Provide the [x, y] coordinate of the cell's center where the given text is located.  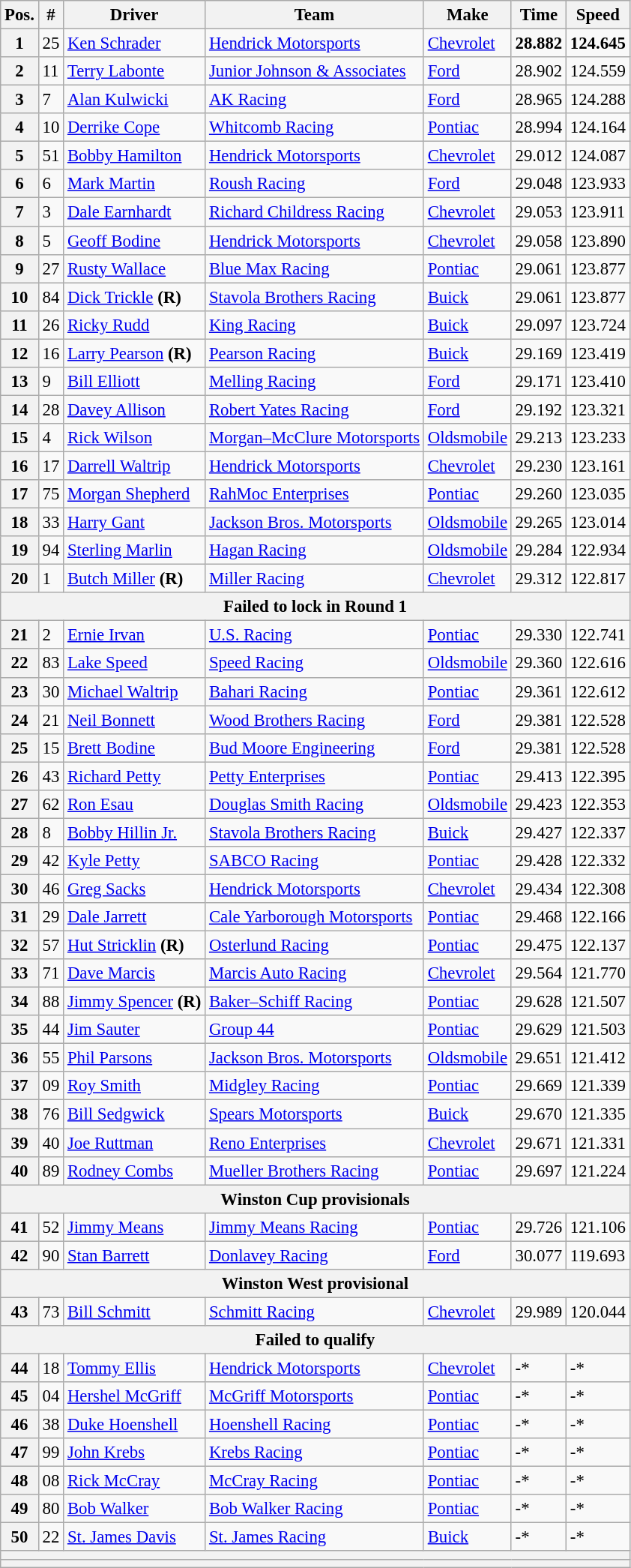
29.726 [538, 1227]
29.475 [538, 946]
Morgan Shepherd [135, 494]
123.321 [598, 409]
Winston West provisional [315, 1284]
24 [19, 720]
29.427 [538, 832]
AK Racing [315, 100]
45 [19, 1396]
122.308 [598, 889]
Bob Walker Racing [315, 1509]
McCray Racing [315, 1481]
88 [51, 1002]
Rick McCray [135, 1481]
Mark Martin [135, 184]
29.097 [538, 325]
09 [51, 1087]
29.651 [538, 1058]
Midgley Racing [315, 1087]
Larry Pearson (R) [135, 353]
28.965 [538, 100]
Alan Kulwicki [135, 100]
29.230 [538, 466]
Winston Cup provisionals [315, 1199]
Jimmy Spencer (R) [135, 1002]
47 [19, 1453]
49 [19, 1509]
Dave Marcis [135, 973]
121.339 [598, 1087]
120.044 [598, 1312]
Ricky Rudd [135, 325]
Brett Bodine [135, 748]
Jim Sauter [135, 1030]
29.171 [538, 382]
Reno Enterprises [315, 1143]
Morgan–McClure Motorsports [315, 438]
Krebs Racing [315, 1453]
83 [51, 664]
29.671 [538, 1143]
76 [51, 1114]
31 [19, 917]
Failed to qualify [315, 1340]
29.213 [538, 438]
29.629 [538, 1030]
Kyle Petty [135, 861]
121.224 [598, 1171]
Geoff Bodine [135, 241]
122.612 [598, 691]
23 [19, 691]
Spears Motorsports [315, 1114]
122.337 [598, 832]
29.053 [538, 212]
84 [51, 297]
29.048 [538, 184]
Group 44 [315, 1030]
Roush Racing [315, 184]
Stan Barrett [135, 1255]
08 [51, 1481]
123.410 [598, 382]
Baker–Schiff Racing [315, 1002]
123.035 [598, 494]
29.468 [538, 917]
Pos. [19, 15]
122.395 [598, 776]
90 [51, 1255]
124.645 [598, 43]
29.192 [538, 409]
29.012 [538, 156]
McGriff Motorsports [315, 1396]
124.559 [598, 71]
Speed [598, 15]
121.335 [598, 1114]
Dick Trickle (R) [135, 297]
Bobby Hillin Jr. [135, 832]
57 [51, 946]
Ken Schrader [135, 43]
Jimmy Means Racing [315, 1227]
U.S. Racing [315, 635]
Melling Racing [315, 382]
Richard Childress Racing [315, 212]
Sterling Marlin [135, 550]
29.284 [538, 550]
Rodney Combs [135, 1171]
Bob Walker [135, 1509]
122.353 [598, 805]
62 [51, 805]
Schmitt Racing [315, 1312]
29.628 [538, 1002]
124.164 [598, 127]
Speed Racing [315, 664]
12 [19, 353]
123.014 [598, 523]
Hut Stricklin (R) [135, 946]
39 [19, 1143]
99 [51, 1453]
Duke Hoenshell [135, 1425]
51 [51, 156]
55 [51, 1058]
Hoenshell Racing [315, 1425]
Rick Wilson [135, 438]
29.989 [538, 1312]
Darrell Waltrip [135, 466]
04 [51, 1396]
Derrike Cope [135, 127]
14 [19, 409]
29.312 [538, 579]
Donlavey Racing [315, 1255]
35 [19, 1030]
Terry Labonte [135, 71]
Driver [135, 15]
30.077 [538, 1255]
Osterlund Racing [315, 946]
29.413 [538, 776]
Petty Enterprises [315, 776]
71 [51, 973]
Pearson Racing [315, 353]
Ron Esau [135, 805]
Junior Johnson & Associates [315, 71]
123.419 [598, 353]
94 [51, 550]
36 [19, 1058]
29.670 [538, 1114]
28.994 [538, 127]
St. James Davis [135, 1537]
48 [19, 1481]
29.361 [538, 691]
124.087 [598, 156]
Jimmy Means [135, 1227]
Bill Elliott [135, 382]
RahMoc Enterprises [315, 494]
Make [468, 15]
29.434 [538, 889]
20 [19, 579]
Time [538, 15]
Michael Waltrip [135, 691]
122.741 [598, 635]
28.902 [538, 71]
123.724 [598, 325]
Richard Petty [135, 776]
123.161 [598, 466]
29.360 [538, 664]
Bill Schmitt [135, 1312]
29.330 [538, 635]
29.423 [538, 805]
# [51, 15]
29.260 [538, 494]
Neil Bonnett [135, 720]
Roy Smith [135, 1087]
Butch Miller (R) [135, 579]
Cale Yarborough Motorsports [315, 917]
Harry Gant [135, 523]
Davey Allison [135, 409]
Joe Ruttman [135, 1143]
Failed to lock in Round 1 [315, 607]
29.669 [538, 1087]
122.934 [598, 550]
SABCO Racing [315, 861]
121.507 [598, 1002]
121.770 [598, 973]
123.233 [598, 438]
75 [51, 494]
29.428 [538, 861]
29.564 [538, 973]
29.169 [538, 353]
73 [51, 1312]
Miller Racing [315, 579]
122.616 [598, 664]
29.697 [538, 1171]
Mueller Brothers Racing [315, 1171]
King Racing [315, 325]
121.106 [598, 1227]
28.882 [538, 43]
Bahari Racing [315, 691]
122.166 [598, 917]
Marcis Auto Racing [315, 973]
13 [19, 382]
Wood Brothers Racing [315, 720]
121.503 [598, 1030]
19 [19, 550]
121.331 [598, 1143]
Robert Yates Racing [315, 409]
Team [315, 15]
29.265 [538, 523]
Blue Max Racing [315, 268]
50 [19, 1537]
Douglas Smith Racing [315, 805]
80 [51, 1509]
123.911 [598, 212]
122.817 [598, 579]
29.058 [538, 241]
41 [19, 1227]
Dale Jarrett [135, 917]
121.412 [598, 1058]
Whitcomb Racing [315, 127]
Greg Sacks [135, 889]
Bud Moore Engineering [315, 748]
Tommy Ellis [135, 1368]
89 [51, 1171]
52 [51, 1227]
Bobby Hamilton [135, 156]
John Krebs [135, 1453]
37 [19, 1087]
Lake Speed [135, 664]
32 [19, 946]
Dale Earnhardt [135, 212]
122.332 [598, 861]
124.288 [598, 100]
Hershel McGriff [135, 1396]
119.693 [598, 1255]
34 [19, 1002]
Phil Parsons [135, 1058]
Rusty Wallace [135, 268]
Ernie Irvan [135, 635]
123.890 [598, 241]
123.933 [598, 184]
Hagan Racing [315, 550]
St. James Racing [315, 1537]
Bill Sedgwick [135, 1114]
122.137 [598, 946]
